Capture the cell that displays the provided text and extract its (x, y) central coordinate. 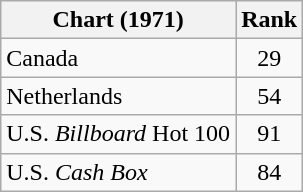
84 (270, 172)
29 (270, 58)
91 (270, 134)
U.S. Billboard Hot 100 (118, 134)
Canada (118, 58)
Netherlands (118, 96)
Rank (270, 20)
54 (270, 96)
U.S. Cash Box (118, 172)
Chart (1971) (118, 20)
